Output the (x, y) coordinate of the center of the cell containing the given text.  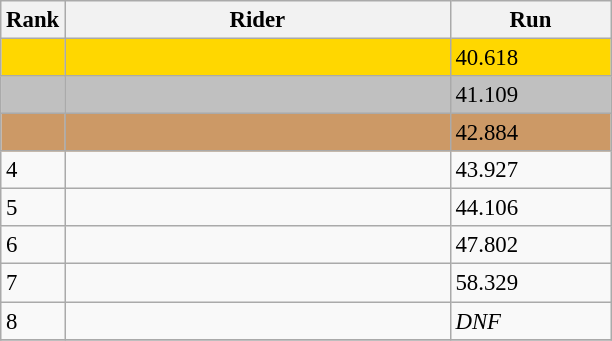
4 (33, 170)
58.329 (530, 283)
41.109 (530, 95)
42.884 (530, 133)
8 (33, 321)
47.802 (530, 245)
Rank (33, 20)
Rider (258, 20)
43.927 (530, 170)
DNF (530, 321)
7 (33, 283)
44.106 (530, 208)
5 (33, 208)
40.618 (530, 58)
Run (530, 20)
6 (33, 245)
